Detect which cell encompasses the target text, then output its (x, y) center coordinate. 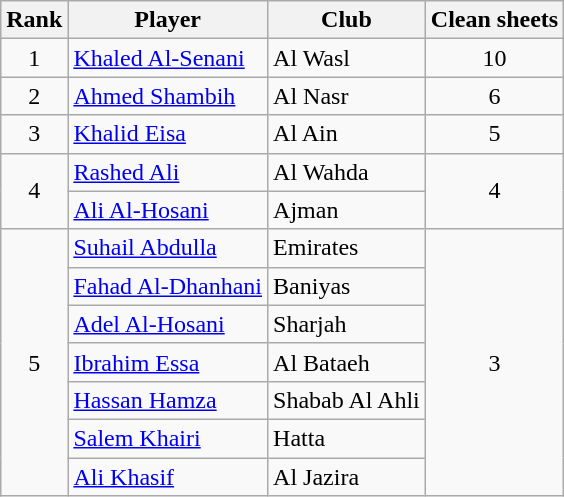
Clean sheets (494, 20)
Al Ain (347, 134)
Khalid Eisa (168, 134)
6 (494, 96)
Player (168, 20)
Al Bataeh (347, 362)
Suhail Abdulla (168, 248)
Al Jazira (347, 477)
Al Nasr (347, 96)
Khaled Al-Senani (168, 58)
2 (34, 96)
Sharjah (347, 324)
Ali Al-Hosani (168, 210)
Ahmed Shambih (168, 96)
Rashed Ali (168, 172)
Emirates (347, 248)
Salem Khairi (168, 438)
Hatta (347, 438)
Adel Al-Hosani (168, 324)
Al Wasl (347, 58)
1 (34, 58)
Ali Khasif (168, 477)
Rank (34, 20)
Baniyas (347, 286)
10 (494, 58)
Fahad Al-Dhanhani (168, 286)
Hassan Hamza (168, 400)
Ibrahim Essa (168, 362)
Club (347, 20)
Al Wahda (347, 172)
Shabab Al Ahli (347, 400)
Ajman (347, 210)
